Detect which cell encompasses the target text, then output its [X, Y] center coordinate. 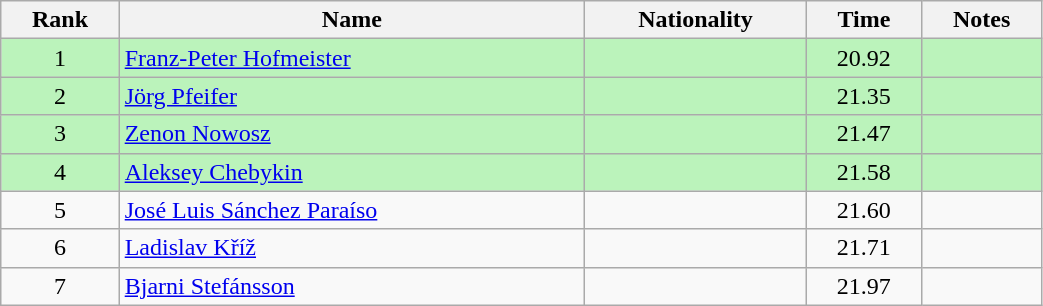
Nationality [696, 20]
21.35 [864, 96]
José Luis Sánchez Paraíso [352, 210]
Rank [60, 20]
21.60 [864, 210]
21.97 [864, 286]
21.71 [864, 248]
Name [352, 20]
5 [60, 210]
21.58 [864, 172]
6 [60, 248]
Time [864, 20]
3 [60, 134]
21.47 [864, 134]
Bjarni Stefánsson [352, 286]
Franz-Peter Hofmeister [352, 58]
1 [60, 58]
Zenon Nowosz [352, 134]
Ladislav Kříž [352, 248]
Aleksey Chebykin [352, 172]
Jörg Pfeifer [352, 96]
7 [60, 286]
20.92 [864, 58]
Notes [982, 20]
2 [60, 96]
4 [60, 172]
